From the cell containing the given text, extract its center point as (X, Y) coordinate. 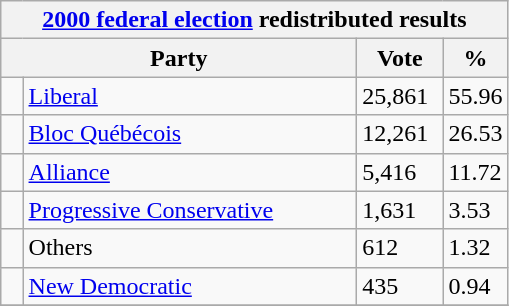
1,631 (400, 210)
Party (179, 58)
Alliance (190, 172)
3.53 (476, 210)
Progressive Conservative (190, 210)
435 (400, 286)
612 (400, 248)
Bloc Québécois (190, 134)
1.32 (476, 248)
Others (190, 248)
5,416 (400, 172)
2000 federal election redistributed results (254, 20)
% (476, 58)
0.94 (476, 286)
25,861 (400, 96)
Vote (400, 58)
26.53 (476, 134)
11.72 (476, 172)
Liberal (190, 96)
New Democratic (190, 286)
55.96 (476, 96)
12,261 (400, 134)
